Locate the cell with the specified text and output its (X, Y) center coordinate. 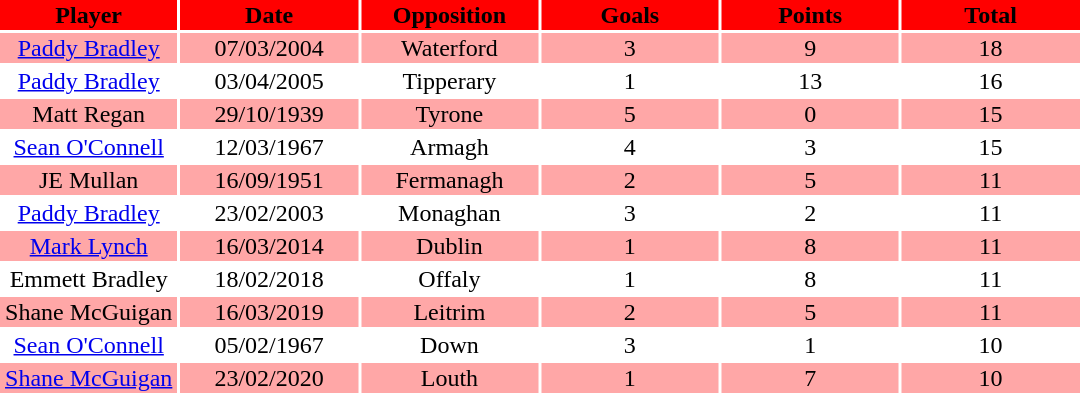
Louth (450, 378)
07/03/2004 (268, 48)
29/10/1939 (268, 114)
Goals (630, 15)
18/02/2018 (268, 279)
Total (990, 15)
16/03/2019 (268, 312)
Fermanagh (450, 180)
Monaghan (450, 213)
Tipperary (450, 81)
16 (990, 81)
Emmett Bradley (88, 279)
23/02/2020 (268, 378)
13 (810, 81)
23/02/2003 (268, 213)
Armagh (450, 147)
Leitrim (450, 312)
9 (810, 48)
Down (450, 345)
12/03/1967 (268, 147)
Dublin (450, 246)
Offaly (450, 279)
Matt Regan (88, 114)
Tyrone (450, 114)
0 (810, 114)
Opposition (450, 15)
7 (810, 378)
4 (630, 147)
16/09/1951 (268, 180)
Date (268, 15)
05/02/1967 (268, 345)
JE Mullan (88, 180)
Mark Lynch (88, 246)
Points (810, 15)
03/04/2005 (268, 81)
Player (88, 15)
Waterford (450, 48)
16/03/2014 (268, 246)
18 (990, 48)
